Identify which cell holds the provided text, then report its (X, Y) central coordinate. 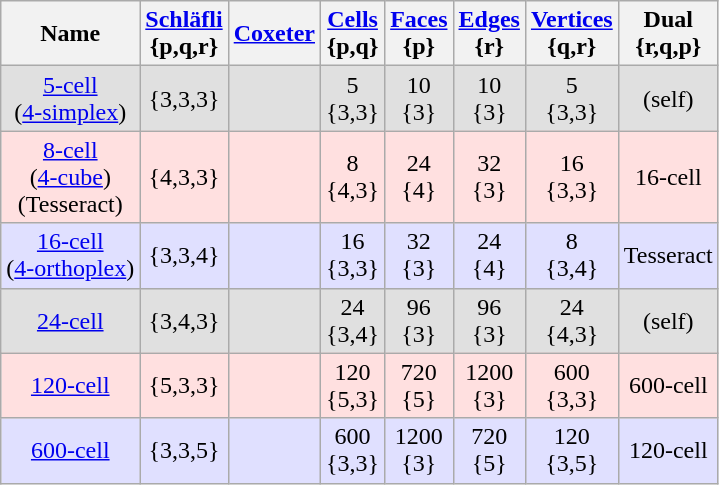
24 {3,4} (353, 320)
10 {3} (489, 98)
10{3} (419, 98)
16-cell (668, 177)
120 {5,3} (353, 386)
8 {4,3} (353, 177)
24-cell (70, 320)
Schläfli{p,q,r} (184, 34)
{3,4,3} (184, 320)
Edges {r} (489, 34)
5 {3,3} (572, 98)
{5,3,3} (184, 386)
120 {3,5} (572, 450)
Cells {p,q} (353, 34)
24 {4,3} (572, 320)
Dual {r,q,p} (668, 34)
8 {3,4} (572, 256)
{3,3,5} (184, 450)
16-cell(4-orthoplex) (70, 256)
8-cell(4-cube)(Tesseract) (70, 177)
{4,3,3} (184, 177)
{3,3,4} (184, 256)
Faces {p} (419, 34)
5-cell(4-simplex) (70, 98)
5{3,3} (353, 98)
Name (70, 34)
Vertices {q,r} (572, 34)
Coxeter (274, 34)
Tesseract (668, 256)
{3,3,3} (184, 98)
